Extract the (x, y) coordinate from the center of the cell holding the provided text.  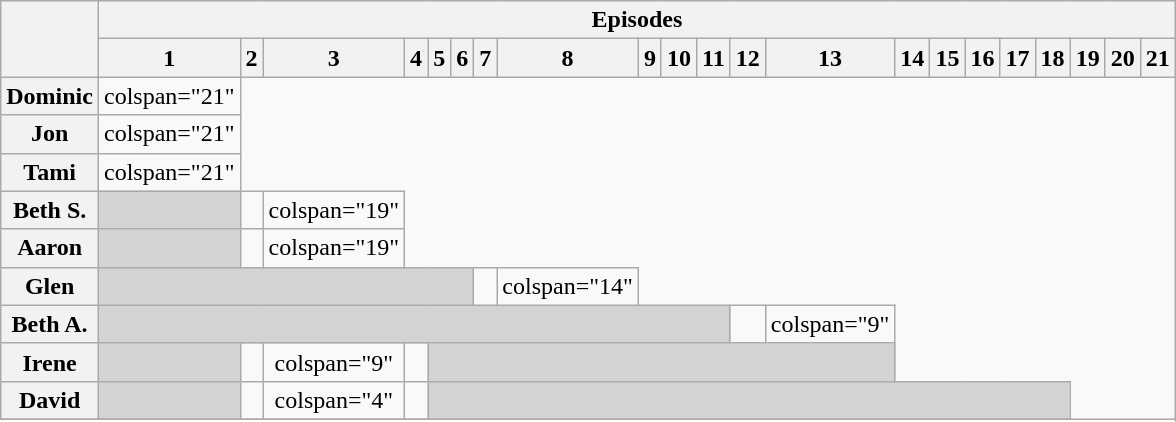
colspan="14" (568, 286)
15 (948, 58)
colspan="4" (334, 400)
11 (713, 58)
7 (486, 58)
1 (169, 58)
Irene (50, 362)
2 (252, 58)
9 (650, 58)
Beth S. (50, 210)
Dominic (50, 96)
14 (912, 58)
Beth A. (50, 324)
Glen (50, 286)
16 (982, 58)
19 (1088, 58)
8 (568, 58)
3 (334, 58)
Aaron (50, 248)
18 (1052, 58)
13 (830, 58)
4 (416, 58)
21 (1158, 58)
5 (440, 58)
Jon (50, 134)
6 (462, 58)
12 (748, 58)
David (50, 400)
10 (678, 58)
20 (1122, 58)
Episodes (636, 20)
Tami (50, 172)
17 (1018, 58)
